Output the [x, y] coordinate of the center of the cell containing the given text.  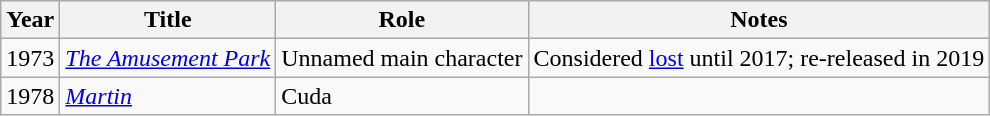
Role [402, 20]
Unnamed main character [402, 58]
Martin [168, 96]
1978 [30, 96]
Year [30, 20]
Notes [759, 20]
Cuda [402, 96]
The Amusement Park [168, 58]
Considered lost until 2017; re-released in 2019 [759, 58]
Title [168, 20]
1973 [30, 58]
